Search for the cell housing the specified text and yield its (x, y) center coordinate. 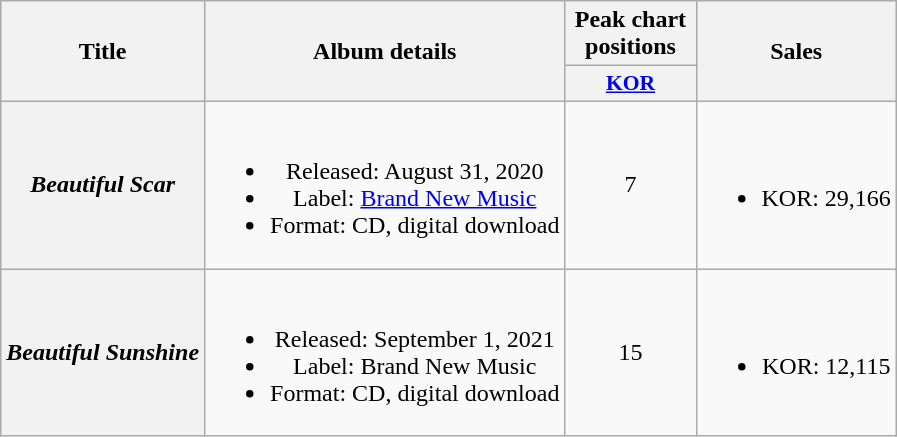
15 (630, 352)
KOR (630, 84)
KOR: 29,166 (796, 184)
Released: September 1, 2021Label: Brand New MusicFormat: CD, digital download (385, 352)
7 (630, 184)
Album details (385, 52)
KOR: 12,115 (796, 352)
Beautiful Scar (103, 184)
Sales (796, 52)
Title (103, 52)
Beautiful Sunshine (103, 352)
Released: August 31, 2020Label: Brand New MusicFormat: CD, digital download (385, 184)
Peak chart positions (630, 34)
